From the cell containing the given text, extract its center point as [X, Y] coordinate. 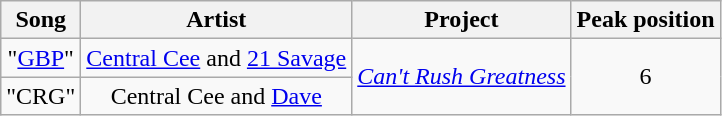
Central Cee and 21 Savage [216, 58]
6 [646, 77]
Can't Rush Greatness [462, 77]
Project [462, 20]
Peak position [646, 20]
Song [41, 20]
Central Cee and Dave [216, 96]
"CRG" [41, 96]
Artist [216, 20]
"GBP" [41, 58]
